Find where the given text appears and provide that cell's center as [x, y] coordinate. 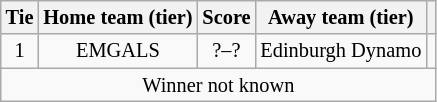
Edinburgh Dynamo [340, 51]
Tie [20, 17]
Home team (tier) [118, 17]
Score [226, 17]
Winner not known [218, 85]
EMGALS [118, 51]
?–? [226, 51]
Away team (tier) [340, 17]
1 [20, 51]
